Identify which cell holds the provided text, then report its (x, y) central coordinate. 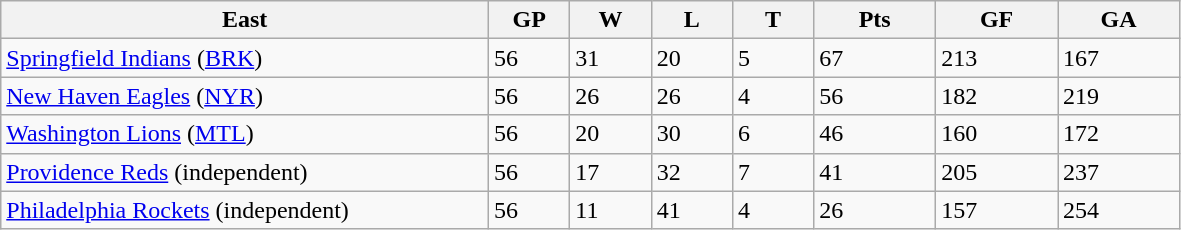
GF (997, 20)
237 (1119, 172)
Pts (875, 20)
31 (610, 58)
6 (772, 134)
182 (997, 96)
67 (875, 58)
East (245, 20)
T (772, 20)
Washington Lions (MTL) (245, 134)
GP (530, 20)
Providence Reds (independent) (245, 172)
32 (692, 172)
Philadelphia Rockets (independent) (245, 210)
L (692, 20)
213 (997, 58)
160 (997, 134)
157 (997, 210)
11 (610, 210)
Springfield Indians (BRK) (245, 58)
New Haven Eagles (NYR) (245, 96)
172 (1119, 134)
5 (772, 58)
30 (692, 134)
GA (1119, 20)
219 (1119, 96)
17 (610, 172)
205 (997, 172)
167 (1119, 58)
46 (875, 134)
7 (772, 172)
W (610, 20)
254 (1119, 210)
